From the cell containing the given text, extract its center point as [x, y] coordinate. 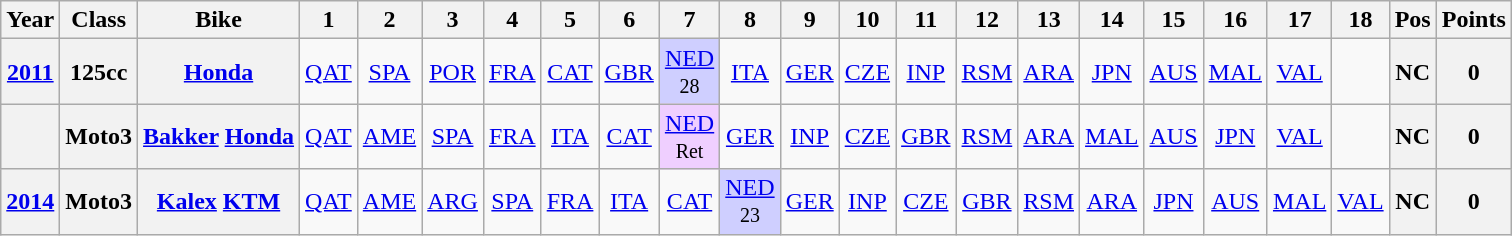
Class [99, 20]
4 [512, 20]
NEDRet [689, 136]
14 [1112, 20]
13 [1049, 20]
8 [750, 20]
Honda [219, 72]
Kalex KTM [219, 202]
11 [926, 20]
16 [1235, 20]
9 [810, 20]
Year [30, 20]
Pos [1412, 20]
15 [1174, 20]
Points [1474, 20]
12 [987, 20]
2014 [30, 202]
2 [389, 20]
Bakker Honda [219, 136]
1 [329, 20]
NED23 [750, 202]
2011 [30, 72]
Bike [219, 20]
ARG [453, 202]
6 [629, 20]
3 [453, 20]
NED28 [689, 72]
10 [867, 20]
18 [1360, 20]
5 [570, 20]
125cc [99, 72]
17 [1299, 20]
7 [689, 20]
POR [453, 72]
